From the cell containing the given text, extract its center point as (X, Y) coordinate. 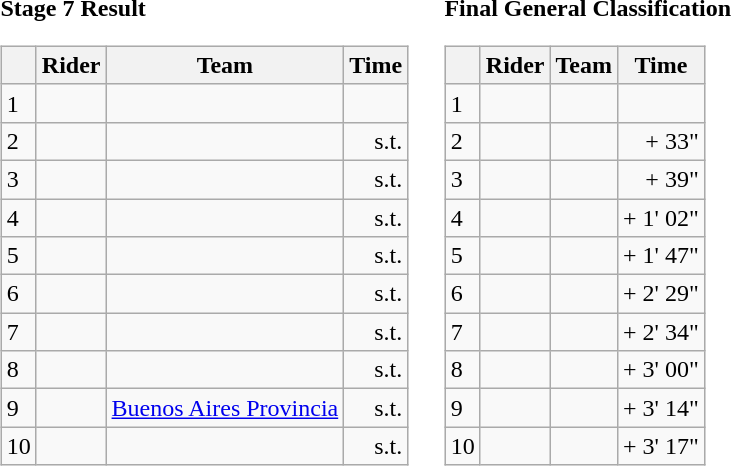
+ 3' 00" (662, 370)
+ 2' 29" (662, 294)
Buenos Aires Provincia (225, 408)
+ 33" (662, 141)
+ 3' 17" (662, 446)
+ 1' 02" (662, 217)
+ 2' 34" (662, 332)
+ 39" (662, 179)
+ 3' 14" (662, 408)
+ 1' 47" (662, 256)
